From the cell containing the given text, extract its center point as [X, Y] coordinate. 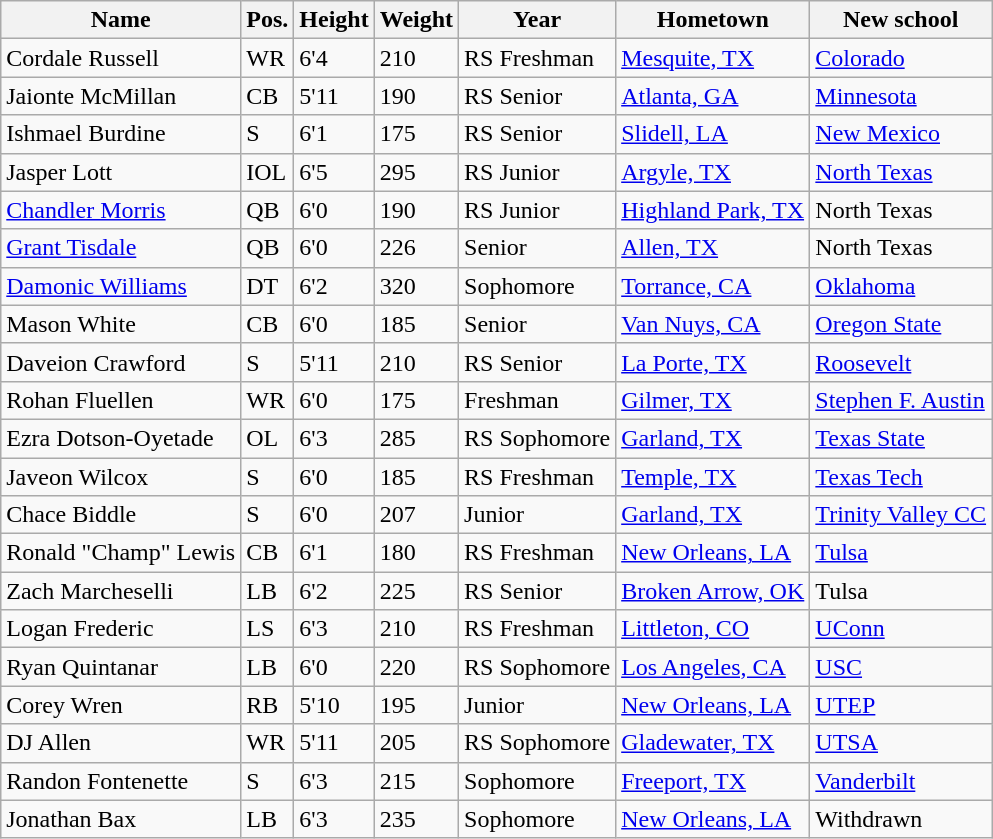
Vanderbilt [901, 781]
Jaionte McMillan [121, 96]
235 [416, 819]
220 [416, 667]
Stephen F. Austin [901, 400]
Texas State [901, 438]
Highland Park, TX [713, 210]
USC [901, 667]
226 [416, 248]
Rohan Fluellen [121, 400]
Slidell, LA [713, 134]
Grant Tisdale [121, 248]
295 [416, 172]
Logan Frederic [121, 629]
Jonathan Bax [121, 819]
Height [334, 20]
Randon Fontenette [121, 781]
RB [268, 705]
Ezra Dotson-Oyetade [121, 438]
Trinity Valley CC [901, 515]
Mesquite, TX [713, 58]
Name [121, 20]
UTEP [901, 705]
DT [268, 286]
195 [416, 705]
Damonic Williams [121, 286]
Roosevelt [901, 362]
UTSA [901, 743]
285 [416, 438]
New school [901, 20]
Texas Tech [901, 477]
Littleton, CO [713, 629]
Minnesota [901, 96]
Pos. [268, 20]
Cordale Russell [121, 58]
Torrance, CA [713, 286]
Oregon State [901, 324]
Ishmael Burdine [121, 134]
Chace Biddle [121, 515]
215 [416, 781]
Ronald "Champ" Lewis [121, 553]
Daveion Crawford [121, 362]
Gladewater, TX [713, 743]
Broken Arrow, OK [713, 591]
6'4 [334, 58]
Jasper Lott [121, 172]
Ryan Quintanar [121, 667]
5'10 [334, 705]
Hometown [713, 20]
320 [416, 286]
Corey Wren [121, 705]
6'5 [334, 172]
Colorado [901, 58]
Temple, TX [713, 477]
UConn [901, 629]
Allen, TX [713, 248]
Freeport, TX [713, 781]
225 [416, 591]
New Mexico [901, 134]
DJ Allen [121, 743]
Zach Marcheselli [121, 591]
Year [538, 20]
Freshman [538, 400]
Javeon Wilcox [121, 477]
Weight [416, 20]
205 [416, 743]
La Porte, TX [713, 362]
Gilmer, TX [713, 400]
Chandler Morris [121, 210]
Argyle, TX [713, 172]
Los Angeles, CA [713, 667]
Oklahoma [901, 286]
IOL [268, 172]
Mason White [121, 324]
Atlanta, GA [713, 96]
207 [416, 515]
Withdrawn [901, 819]
Van Nuys, CA [713, 324]
180 [416, 553]
LS [268, 629]
OL [268, 438]
